Determine the (X, Y) coordinate at the center of the cell enclosing the given text.  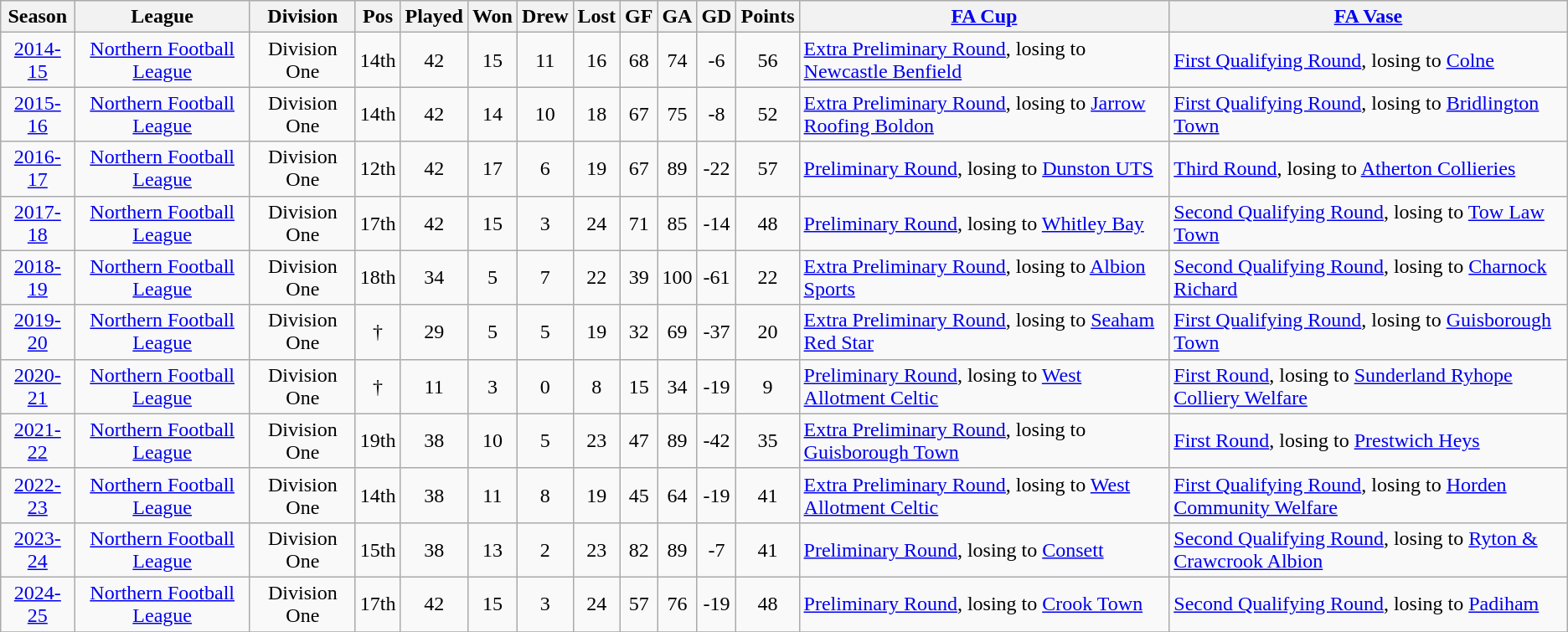
45 (638, 496)
-6 (717, 60)
52 (767, 114)
2016-17 (38, 169)
-7 (717, 549)
64 (677, 496)
Preliminary Round, losing to Crook Town (984, 604)
2017-18 (38, 223)
-61 (717, 278)
82 (638, 549)
29 (434, 331)
First Qualifying Round, losing to Horden Community Welfare (1369, 496)
Third Round, losing to Atherton Collieries (1369, 169)
-22 (717, 169)
16 (596, 60)
Won (493, 17)
-37 (717, 331)
15th (378, 549)
14 (493, 114)
GD (717, 17)
100 (677, 278)
68 (638, 60)
First Qualifying Round, losing to Colne (1369, 60)
League (162, 17)
-14 (717, 223)
GA (677, 17)
2020-21 (38, 387)
17 (493, 169)
75 (677, 114)
Division (302, 17)
6 (544, 169)
76 (677, 604)
7 (544, 278)
47 (638, 440)
13 (493, 549)
39 (638, 278)
Extra Preliminary Round, losing to Guisborough Town (984, 440)
20 (767, 331)
Second Qualifying Round, losing to Padiham (1369, 604)
Drew (544, 17)
GF (638, 17)
Points (767, 17)
Extra Preliminary Round, losing to West Allotment Celtic (984, 496)
FA Cup (984, 17)
85 (677, 223)
2 (544, 549)
71 (638, 223)
Second Qualifying Round, losing to Ryton & Crawcrook Albion (1369, 549)
Preliminary Round, losing to West Allotment Celtic (984, 387)
2014-15 (38, 60)
-8 (717, 114)
FA Vase (1369, 17)
First Round, losing to Prestwich Heys (1369, 440)
9 (767, 387)
2021-22 (38, 440)
Extra Preliminary Round, losing to Newcastle Benfield (984, 60)
-42 (717, 440)
Lost (596, 17)
32 (638, 331)
2015-16 (38, 114)
2024-25 (38, 604)
12th (378, 169)
Preliminary Round, losing to Whitley Bay (984, 223)
19th (378, 440)
35 (767, 440)
2018-19 (38, 278)
Preliminary Round, losing to Consett (984, 549)
69 (677, 331)
74 (677, 60)
2022-23 (38, 496)
Preliminary Round, losing to Dunston UTS (984, 169)
2019-20 (38, 331)
First Round, losing to Sunderland Ryhope Colliery Welfare (1369, 387)
Pos (378, 17)
Played (434, 17)
Extra Preliminary Round, losing to Jarrow Roofing Boldon (984, 114)
Season (38, 17)
0 (544, 387)
First Qualifying Round, losing to Bridlington Town (1369, 114)
Second Qualifying Round, losing to Tow Law Town (1369, 223)
Extra Preliminary Round, losing to Albion Sports (984, 278)
Extra Preliminary Round, losing to Seaham Red Star (984, 331)
18th (378, 278)
18 (596, 114)
2023-24 (38, 549)
Second Qualifying Round, losing to Charnock Richard (1369, 278)
56 (767, 60)
First Qualifying Round, losing to Guisborough Town (1369, 331)
